Pinpoint the cell where the given text exists, returning its (x, y) midpoint coordinate. 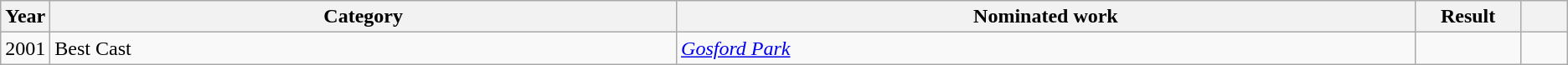
Year (25, 17)
Best Cast (364, 48)
2001 (25, 48)
Gosford Park (1046, 48)
Category (364, 17)
Result (1467, 17)
Nominated work (1046, 17)
